Output the [x, y] coordinate of the center of the cell containing the given text.  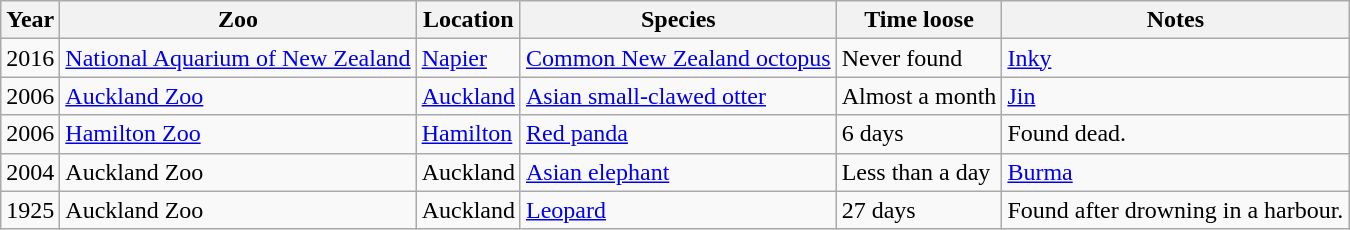
Time loose [919, 20]
Never found [919, 58]
2004 [30, 172]
Zoo [238, 20]
Napier [468, 58]
27 days [919, 210]
Found after drowning in a harbour. [1176, 210]
Found dead. [1176, 134]
Less than a day [919, 172]
Species [678, 20]
Asian small-clawed otter [678, 96]
Hamilton [468, 134]
National Aquarium of New Zealand [238, 58]
Asian elephant [678, 172]
Burma [1176, 172]
Year [30, 20]
Inky [1176, 58]
Hamilton Zoo [238, 134]
1925 [30, 210]
Location [468, 20]
Almost a month [919, 96]
Red panda [678, 134]
2016 [30, 58]
Notes [1176, 20]
6 days [919, 134]
Common New Zealand octopus [678, 58]
Jin [1176, 96]
Leopard [678, 210]
